Find where the given text appears and provide that cell's center as [X, Y] coordinate. 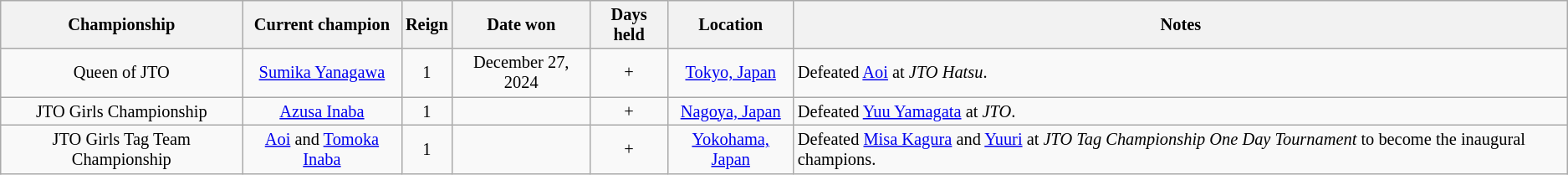
Defeated Aoi at JTO Hatsu. [1181, 73]
Current champion [322, 24]
JTO Girls Tag Team Championship [122, 149]
Days held [629, 24]
Defeated Misa Kagura and Yuuri at JTO Tag Championship One Day Tournament to become the inaugural champions. [1181, 149]
Azusa Inaba [322, 111]
Yokohama, Japan [731, 149]
Date won [522, 24]
Sumika Yanagawa [322, 73]
Championship [122, 24]
JTO Girls Championship [122, 111]
Reign [426, 24]
Aoi and Tomoka Inaba [322, 149]
Location [731, 24]
Defeated Yuu Yamagata at JTO. [1181, 111]
December 27, 2024 [522, 73]
Queen of JTO [122, 73]
Nagoya, Japan [731, 111]
Tokyo, Japan [731, 73]
Notes [1181, 24]
